Detect which cell encompasses the target text, then output its (x, y) center coordinate. 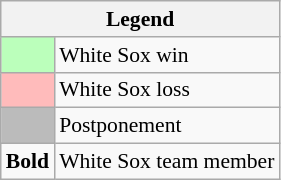
White Sox loss (166, 90)
Legend (140, 19)
Postponement (166, 126)
White Sox team member (166, 162)
Bold (28, 162)
White Sox win (166, 55)
